Return the [X, Y] coordinate for the center point of the cell that contains the specified text.  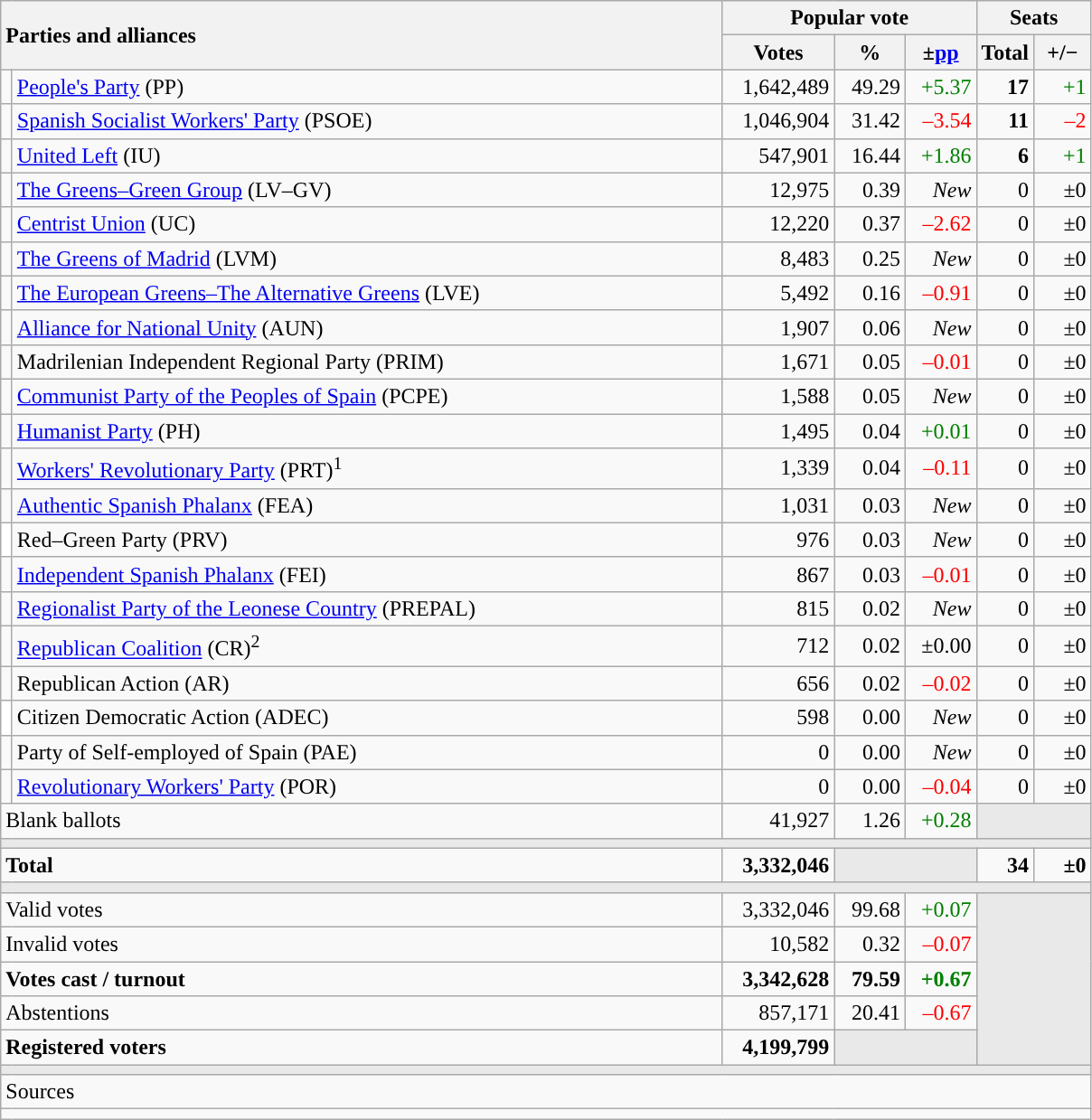
0.37 [870, 224]
Authentic Spanish Phalanx (FEA) [367, 505]
17 [1005, 87]
1,031 [778, 505]
–0.04 [940, 786]
41,927 [778, 821]
People's Party (PP) [367, 87]
Registered voters [362, 1048]
1,495 [778, 431]
Humanist Party (PH) [367, 431]
% [870, 52]
79.59 [870, 979]
712 [778, 645]
1.26 [870, 821]
Red–Green Party (PRV) [367, 540]
±0.00 [940, 645]
Madrilenian Independent Regional Party (PRIM) [367, 362]
The Greens–Green Group (LV–GV) [367, 190]
Seats [1034, 18]
–0.11 [940, 468]
Abstentions [362, 1013]
815 [778, 608]
49.29 [870, 87]
598 [778, 718]
3,342,628 [778, 979]
1,907 [778, 327]
6 [1005, 155]
–2 [1063, 121]
Votes [778, 52]
Alliance for National Unity (AUN) [367, 327]
1,671 [778, 362]
+0.01 [940, 431]
11 [1005, 121]
Republican Action (AR) [367, 683]
5,492 [778, 293]
–0.02 [940, 683]
–0.91 [940, 293]
20.41 [870, 1013]
1,642,489 [778, 87]
Party of Self-employed of Spain (PAE) [367, 752]
Spanish Socialist Workers' Party (PSOE) [367, 121]
Centrist Union (UC) [367, 224]
4,199,799 [778, 1048]
0.16 [870, 293]
–0.67 [940, 1013]
16.44 [870, 155]
±pp [940, 52]
Votes cast / turnout [362, 979]
+5.37 [940, 87]
Citizen Democratic Action (ADEC) [367, 718]
–2.62 [940, 224]
+0.28 [940, 821]
Republican Coalition (CR)2 [367, 645]
–3.54 [940, 121]
976 [778, 540]
Blank ballots [362, 821]
Parties and alliances [362, 35]
+/− [1063, 52]
31.42 [870, 121]
Regionalist Party of the Leonese Country (PREPAL) [367, 608]
Workers' Revolutionary Party (PRT)1 [367, 468]
1,339 [778, 468]
Valid votes [362, 909]
Independent Spanish Phalanx (FEI) [367, 574]
–0.07 [940, 944]
The European Greens–The Alternative Greens (LVE) [367, 293]
+1.86 [940, 155]
547,901 [778, 155]
Revolutionary Workers' Party (POR) [367, 786]
867 [778, 574]
The Greens of Madrid (LVM) [367, 259]
United Left (IU) [367, 155]
12,220 [778, 224]
+0.07 [940, 909]
8,483 [778, 259]
0.32 [870, 944]
656 [778, 683]
10,582 [778, 944]
12,975 [778, 190]
34 [1005, 865]
857,171 [778, 1013]
0.39 [870, 190]
Popular vote [850, 18]
1,588 [778, 396]
0.06 [870, 327]
Communist Party of the Peoples of Spain (PCPE) [367, 396]
0.25 [870, 259]
99.68 [870, 909]
+0.67 [940, 979]
Sources [546, 1092]
Invalid votes [362, 944]
1,046,904 [778, 121]
